Detect which cell encompasses the target text, then output its (x, y) center coordinate. 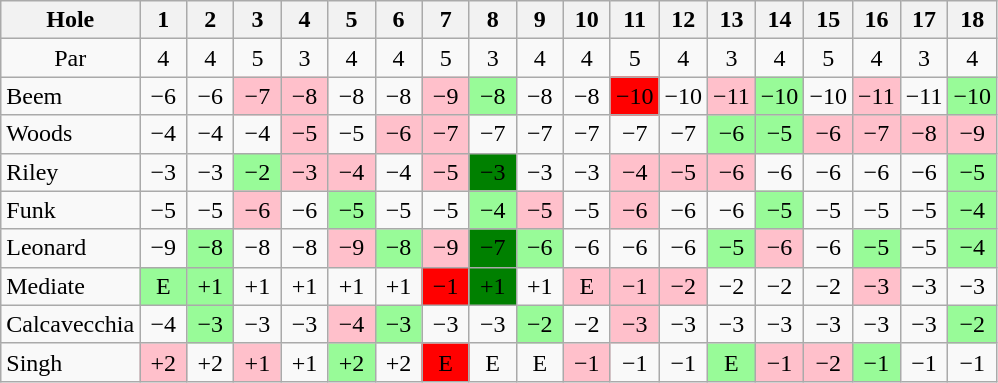
17 (924, 20)
Singh (70, 362)
Mediate (70, 286)
9 (540, 20)
14 (780, 20)
Hole (70, 20)
15 (828, 20)
1 (164, 20)
Calcavecchia (70, 324)
Leonard (70, 248)
Beem (70, 96)
7 (446, 20)
8 (492, 20)
Riley (70, 172)
Funk (70, 210)
6 (398, 20)
Par (70, 58)
10 (586, 20)
Woods (70, 134)
13 (732, 20)
18 (972, 20)
2 (210, 20)
16 (877, 20)
11 (634, 20)
12 (684, 20)
